Locate the cell with the specified text and output its [X, Y] center coordinate. 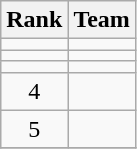
Team [102, 20]
4 [34, 91]
5 [34, 129]
Rank [34, 20]
